Output the (X, Y) coordinate of the center of the cell containing the given text.  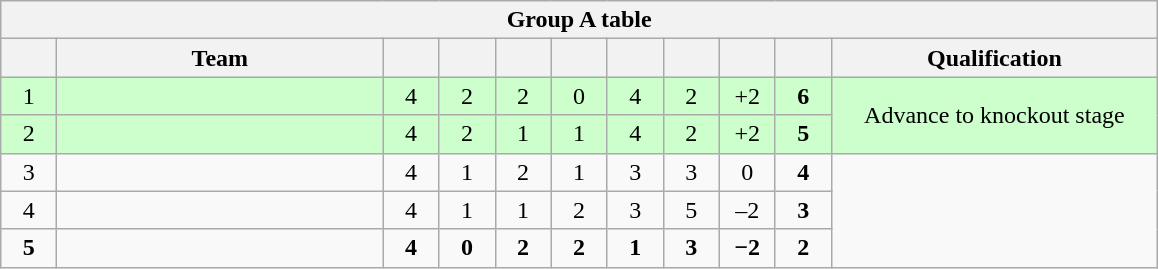
6 (803, 96)
Advance to knockout stage (994, 115)
Team (220, 58)
Qualification (994, 58)
–2 (747, 210)
−2 (747, 248)
Group A table (580, 20)
